From the cell containing the given text, extract its center point as [x, y] coordinate. 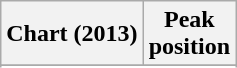
Chart (2013) [72, 34]
Peakposition [189, 34]
